Scan for the cell matching the given text and deliver its [x, y] coordinate at center. 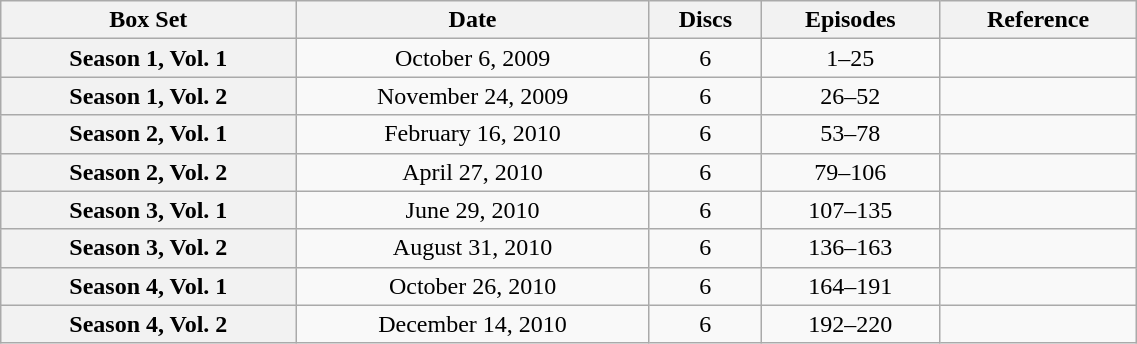
Reference [1038, 20]
October 6, 2009 [472, 58]
Date [472, 20]
February 16, 2010 [472, 134]
Discs [705, 20]
Season 4, Vol. 2 [148, 324]
107–135 [851, 210]
164–191 [851, 286]
August 31, 2010 [472, 248]
December 14, 2010 [472, 324]
53–78 [851, 134]
192–220 [851, 324]
136–163 [851, 248]
Box Set [148, 20]
Season 1, Vol. 2 [148, 96]
Season 3, Vol. 2 [148, 248]
Season 2, Vol. 2 [148, 172]
Season 2, Vol. 1 [148, 134]
26–52 [851, 96]
79–106 [851, 172]
April 27, 2010 [472, 172]
1–25 [851, 58]
Season 1, Vol. 1 [148, 58]
October 26, 2010 [472, 286]
November 24, 2009 [472, 96]
Season 4, Vol. 1 [148, 286]
Episodes [851, 20]
Season 3, Vol. 1 [148, 210]
June 29, 2010 [472, 210]
